Find where the given text appears and provide that cell's center as [X, Y] coordinate. 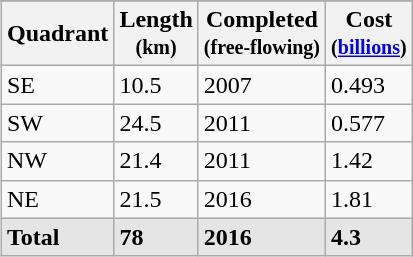
24.5 [156, 123]
NW [57, 161]
Completed(free-flowing) [262, 34]
Cost(billions) [370, 34]
1.42 [370, 161]
SW [57, 123]
SE [57, 85]
4.3 [370, 237]
21.4 [156, 161]
Length(km) [156, 34]
NE [57, 199]
1.81 [370, 199]
21.5 [156, 199]
10.5 [156, 85]
78 [156, 237]
0.577 [370, 123]
Quadrant [57, 34]
2007 [262, 85]
0.493 [370, 85]
Total [57, 237]
